Locate the cell with the specified text and output its (X, Y) center coordinate. 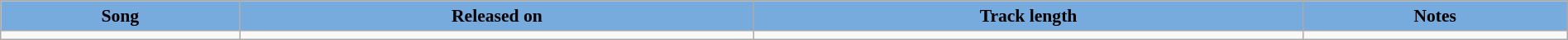
Released on (497, 16)
Song (121, 16)
Notes (1435, 16)
Track length (1029, 16)
